Locate the cell with the specified text and output its (x, y) center coordinate. 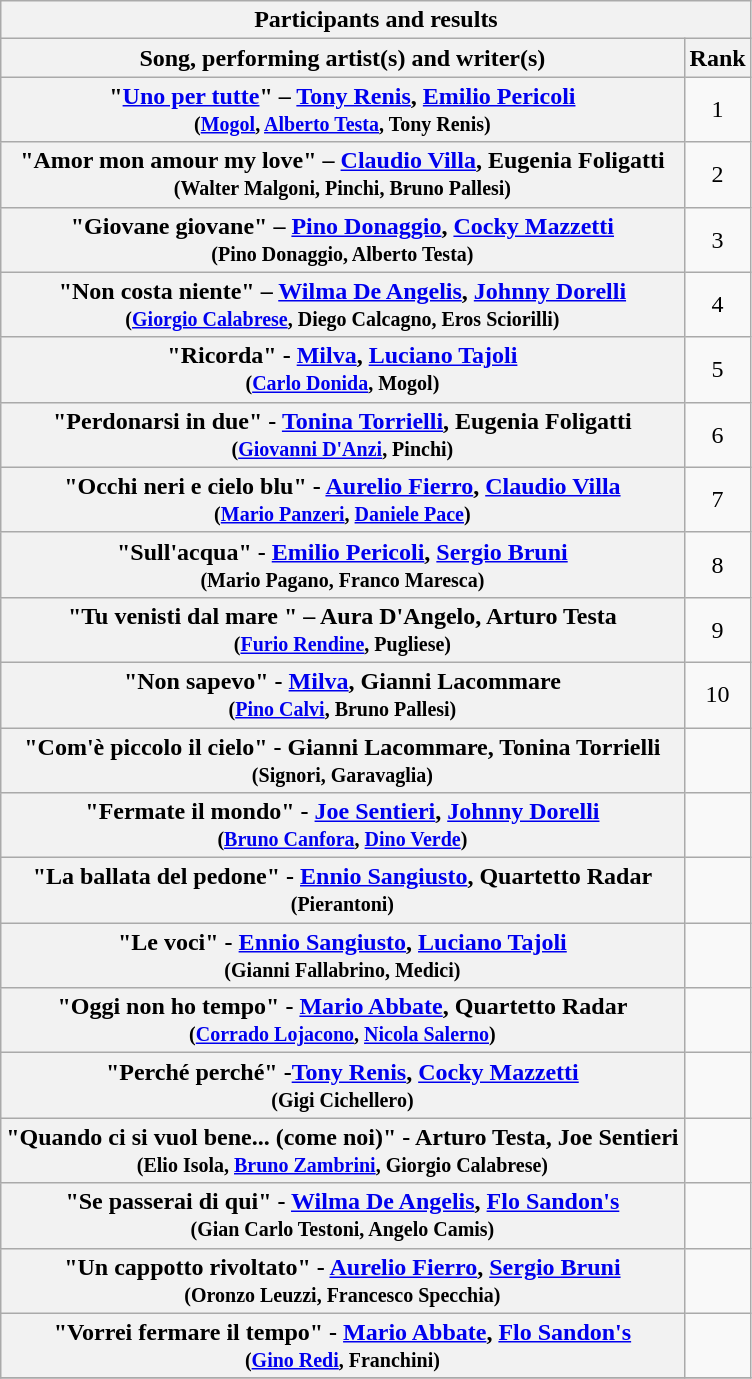
"Occhi neri e cielo blu" - Aurelio Fierro, Claudio Villa (Mario Panzeri, Daniele Pace) (342, 500)
"Quando ci si vuol bene... (come noi)" - Arturo Testa, Joe Sentieri (Elio Isola, Bruno Zambrini, Giorgio Calabrese) (342, 1150)
"Le voci" - Ennio Sangiusto, Luciano Tajoli (Gianni Fallabrino, Medici) (342, 956)
"Ricorda" - Milva, Luciano Tajoli (Carlo Donida, Mogol) (342, 370)
"Perché perché" -Tony Renis, Cocky Mazzetti (Gigi Cichellero) (342, 1086)
"Uno per tutte" – Tony Renis, Emilio Pericoli (Mogol, Alberto Testa, Tony Renis) (342, 110)
"Un cappotto rivoltato" - Aurelio Fierro, Sergio Bruni (Oronzo Leuzzi, Francesco Specchia) (342, 1280)
"Se passerai di qui" - Wilma De Angelis, Flo Sandon's (Gian Carlo Testoni, Angelo Camis) (342, 1216)
Participants and results (376, 20)
Rank (718, 58)
"Non costa niente" – Wilma De Angelis, Johnny Dorelli (Giorgio Calabrese, Diego Calcagno, Eros Sciorilli) (342, 304)
"Sull'acqua" - Emilio Pericoli, Sergio Bruni (Mario Pagano, Franco Maresca) (342, 564)
9 (718, 630)
7 (718, 500)
5 (718, 370)
3 (718, 240)
"Com'è piccolo il cielo" - Gianni Lacommare, Tonina Torrielli (Signori, Garavaglia) (342, 760)
6 (718, 434)
"Fermate il mondo" - Joe Sentieri, Johnny Dorelli (Bruno Canfora, Dino Verde) (342, 826)
"Tu venisti dal mare " – Aura D'Angelo, Arturo Testa (Furio Rendine, Pugliese) (342, 630)
1 (718, 110)
"Oggi non ho tempo" - Mario Abbate, Quartetto Radar (Corrado Lojacono, Nicola Salerno) (342, 1020)
10 (718, 694)
2 (718, 174)
"Vorrei fermare il tempo" - Mario Abbate, Flo Sandon's (Gino Redi, Franchini) (342, 1346)
"La ballata del pedone" - Ennio Sangiusto, Quartetto Radar (Pierantoni) (342, 890)
8 (718, 564)
4 (718, 304)
Song, performing artist(s) and writer(s) (342, 58)
"Giovane giovane" – Pino Donaggio, Cocky Mazzetti (Pino Donaggio, Alberto Testa) (342, 240)
"Non sapevo" - Milva, Gianni Lacommare (Pino Calvi, Bruno Pallesi) (342, 694)
"Perdonarsi in due" - Tonina Torrielli, Eugenia Foligatti (Giovanni D'Anzi, Pinchi) (342, 434)
"Amor mon amour my love" – Claudio Villa, Eugenia Foligatti (Walter Malgoni, Pinchi, Bruno Pallesi) (342, 174)
